Capture the cell that displays the provided text and extract its [x, y] central coordinate. 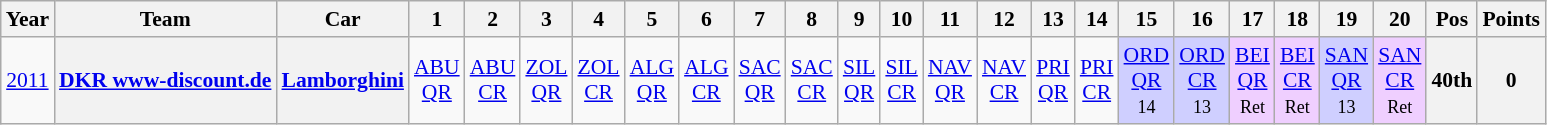
Pos [1452, 19]
ZOLQR [546, 80]
19 [1346, 19]
8 [812, 19]
SACQR [760, 80]
SILQR [860, 80]
ABUCR [493, 80]
17 [1252, 19]
10 [902, 19]
ABUQR [437, 80]
NAVQR [950, 80]
14 [1097, 19]
Lamborghini [342, 80]
BEICRRet [1298, 80]
4 [598, 19]
11 [950, 19]
ALGQR [652, 80]
6 [706, 19]
1 [437, 19]
12 [1004, 19]
BEIQRRet [1252, 80]
7 [760, 19]
ORDCR13 [1202, 80]
ALGCR [706, 80]
ORDQR14 [1147, 80]
2011 [28, 80]
18 [1298, 19]
Year [28, 19]
40th [1452, 80]
5 [652, 19]
16 [1202, 19]
15 [1147, 19]
SANQR13 [1346, 80]
3 [546, 19]
20 [1400, 19]
PRIQR [1053, 80]
DKR www-discount.de [165, 80]
SANCRRet [1400, 80]
ZOLCR [598, 80]
2 [493, 19]
Points [1511, 19]
SILCR [902, 80]
Car [342, 19]
13 [1053, 19]
9 [860, 19]
NAVCR [1004, 80]
Team [165, 19]
PRICR [1097, 80]
0 [1511, 80]
SACCR [812, 80]
